Extract the [X, Y] coordinate from the center of the cell holding the provided text.  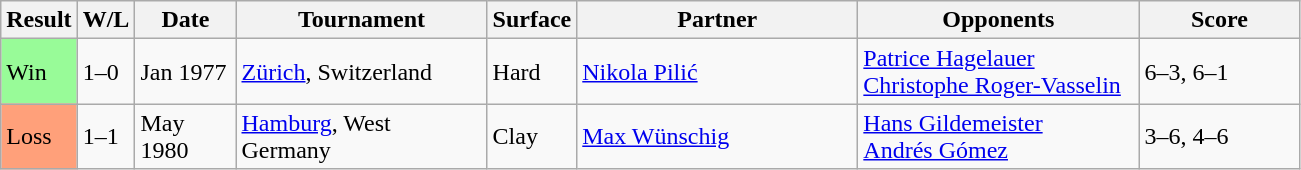
Clay [532, 136]
Nikola Pilić [718, 72]
W/L [106, 20]
Score [1220, 20]
Date [186, 20]
Loss [39, 136]
6–3, 6–1 [1220, 72]
Partner [718, 20]
Zürich, Switzerland [362, 72]
1–0 [106, 72]
Hamburg, West Germany [362, 136]
Hard [532, 72]
Surface [532, 20]
Win [39, 72]
Result [39, 20]
Max Wünschig [718, 136]
Patrice Hagelauer Christophe Roger-Vasselin [998, 72]
Hans Gildemeister Andrés Gómez [998, 136]
Tournament [362, 20]
Jan 1977 [186, 72]
1–1 [106, 136]
May 1980 [186, 136]
Opponents [998, 20]
3–6, 4–6 [1220, 136]
